Identify which cell holds the provided text, then report its (x, y) central coordinate. 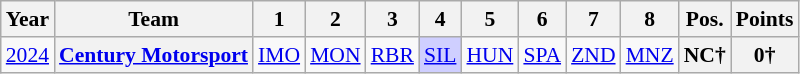
0† (765, 55)
SIL (440, 55)
1 (279, 19)
4 (440, 19)
RBR (392, 55)
7 (593, 19)
Century Motorsport (154, 55)
MNZ (650, 55)
HUN (490, 55)
MON (336, 55)
Team (154, 19)
ZND (593, 55)
NC† (705, 55)
3 (392, 19)
2024 (28, 55)
Year (28, 19)
Pos. (705, 19)
6 (542, 19)
IMO (279, 55)
SPA (542, 55)
Points (765, 19)
5 (490, 19)
2 (336, 19)
8 (650, 19)
